Search for the cell housing the specified text and yield its [x, y] center coordinate. 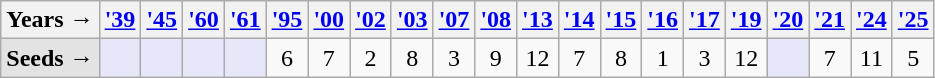
'25 [913, 20]
'13 [538, 20]
Years → [50, 20]
'45 [162, 20]
'60 [204, 20]
2 [371, 58]
'95 [287, 20]
'16 [663, 20]
'02 [371, 20]
Seeds → [50, 58]
5 [913, 58]
'39 [120, 20]
'07 [454, 20]
'19 [746, 20]
'08 [496, 20]
9 [496, 58]
'61 [245, 20]
'20 [788, 20]
'00 [329, 20]
'03 [412, 20]
1 [663, 58]
'17 [705, 20]
'24 [872, 20]
11 [872, 58]
6 [287, 58]
'15 [621, 20]
'21 [830, 20]
'14 [579, 20]
